Return [X, Y] of the center of cell containing provided text 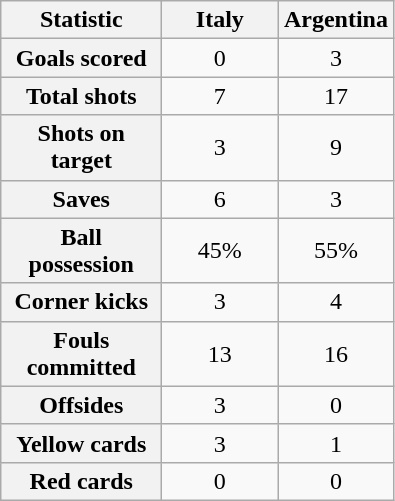
Shots on target [82, 148]
Corner kicks [82, 302]
55% [336, 250]
Saves [82, 199]
Yellow cards [82, 443]
Statistic [82, 20]
Italy [220, 20]
Goals scored [82, 58]
Argentina [336, 20]
45% [220, 250]
Fouls committed [82, 354]
16 [336, 354]
6 [220, 199]
13 [220, 354]
4 [336, 302]
1 [336, 443]
Total shots [82, 96]
Ball possession [82, 250]
7 [220, 96]
Red cards [82, 481]
Offsides [82, 405]
9 [336, 148]
17 [336, 96]
